Determine the (X, Y) coordinate at the center of the cell enclosing the given text.  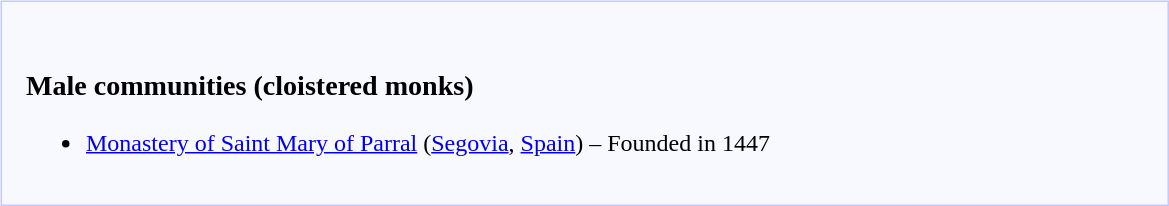
Male communities (cloistered monks)Monastery of Saint Mary of Parral (Segovia, Spain) – Founded in 1447 (584, 103)
